Determine the (x, y) coordinate at the center of the cell enclosing the given text.  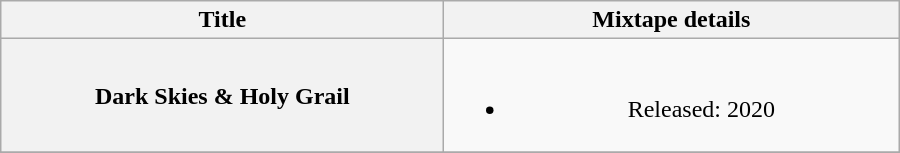
Released: 2020 (672, 96)
Title (222, 20)
Mixtape details (672, 20)
Dark Skies & Holy Grail (222, 96)
